Detect which cell encompasses the target text, then output its (x, y) center coordinate. 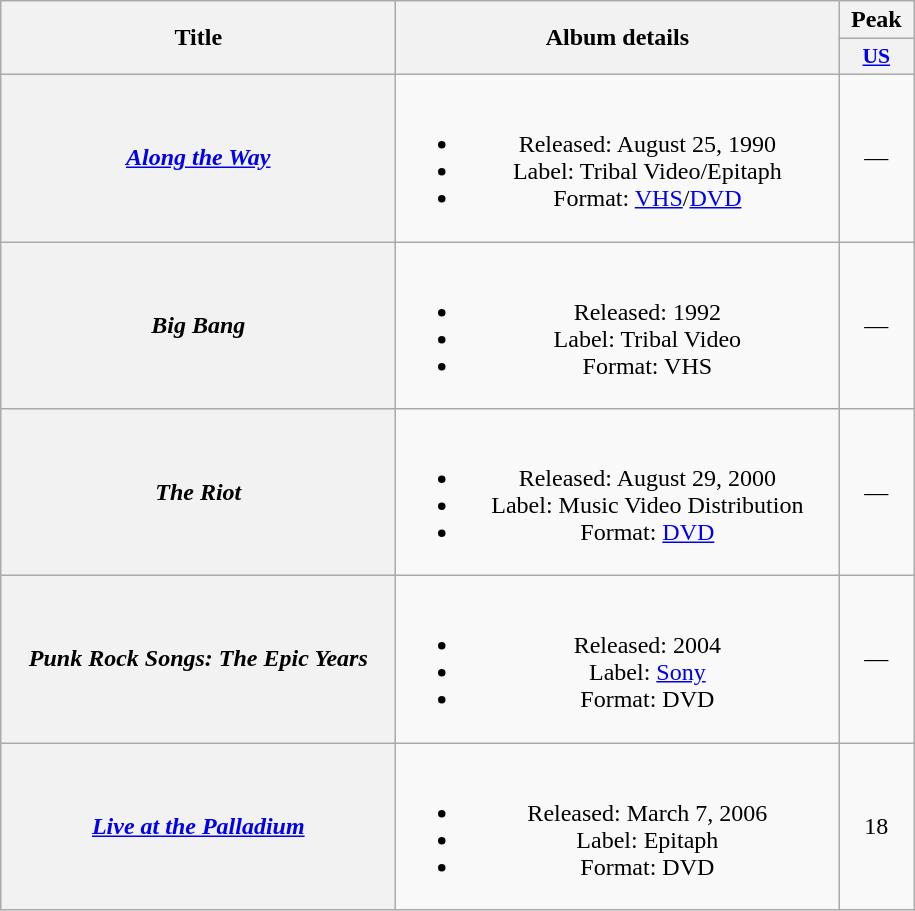
Album details (618, 38)
The Riot (198, 492)
18 (876, 826)
Big Bang (198, 326)
Peak (876, 20)
Released: 2004Label: SonyFormat: DVD (618, 660)
Punk Rock Songs: The Epic Years (198, 660)
Released: 1992Label: Tribal VideoFormat: VHS (618, 326)
Released: August 25, 1990Label: Tribal Video/EpitaphFormat: VHS/DVD (618, 158)
Live at the Palladium (198, 826)
Released: August 29, 2000Label: Music Video DistributionFormat: DVD (618, 492)
Along the Way (198, 158)
Title (198, 38)
Released: March 7, 2006Label: EpitaphFormat: DVD (618, 826)
US (876, 57)
